Pinpoint the cell where the given text exists, returning its [x, y] midpoint coordinate. 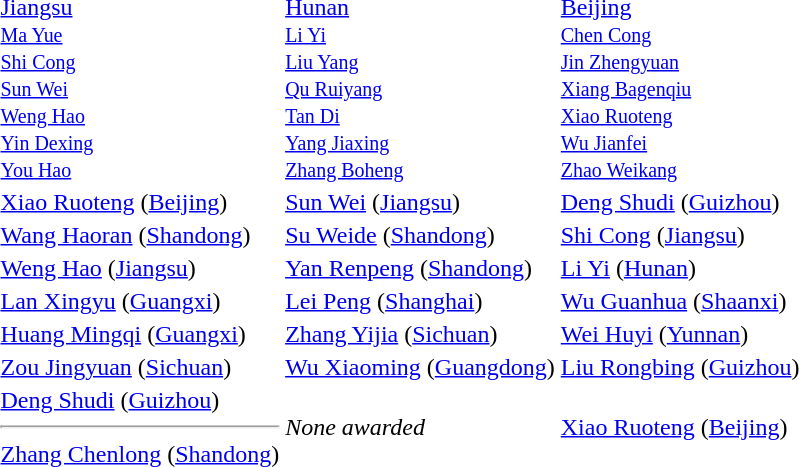
Sun Wei (Jiangsu) [420, 202]
Yan Renpeng (Shandong) [420, 268]
Su Weide (Shandong) [420, 235]
Wu Xiaoming (Guangdong) [420, 367]
Lei Peng (Shanghai) [420, 301]
Zhang Yijia (Sichuan) [420, 334]
